Return [x, y] of the center of cell containing provided text 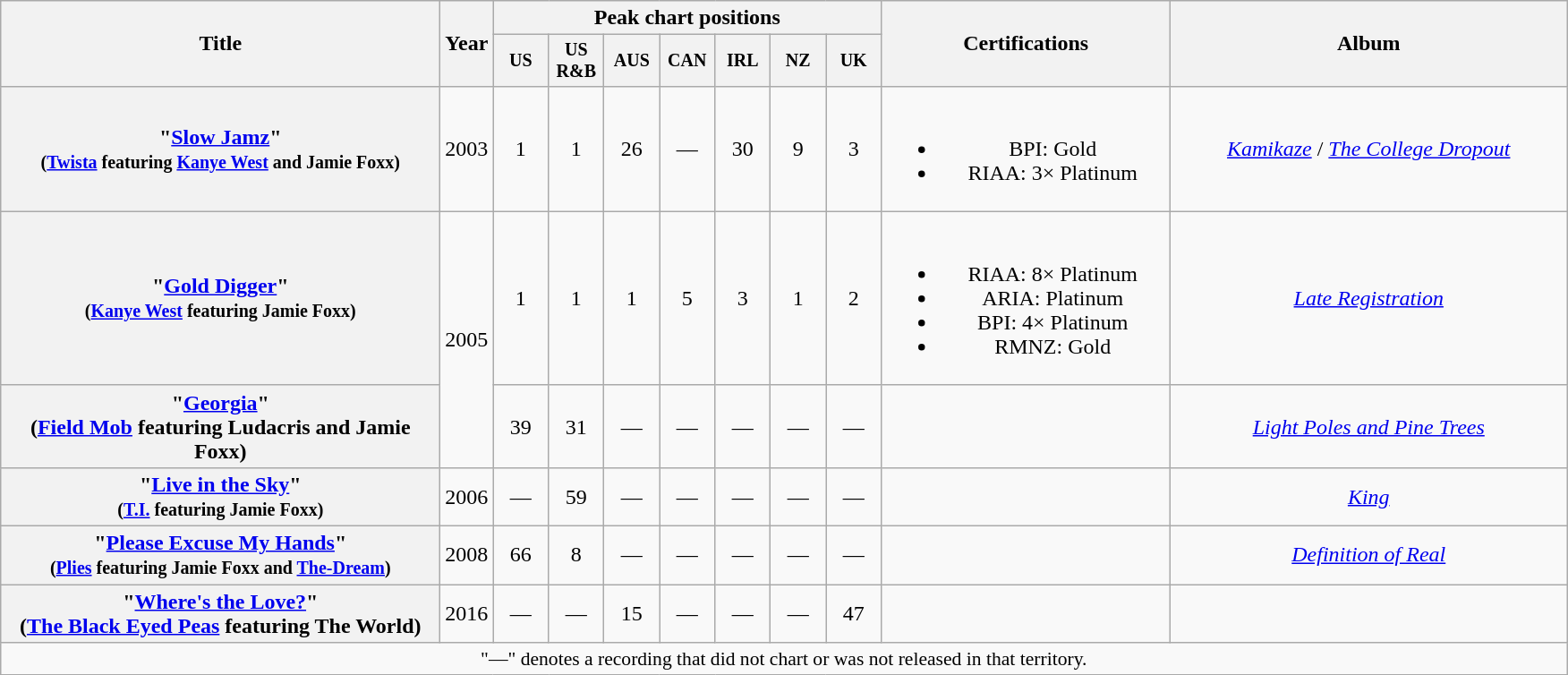
NZ [798, 61]
UK [854, 61]
Year [467, 44]
"—" denotes a recording that did not chart or was not released in that territory. [784, 659]
"Where's the Love?"(The Black Eyed Peas featuring The World) [220, 614]
2006 [467, 496]
IRL [743, 61]
Definition of Real [1369, 555]
AUS [632, 61]
"Georgia"(Field Mob featuring Ludacris and Jamie Foxx) [220, 426]
Light Poles and Pine Trees [1369, 426]
2005 [467, 339]
Peak chart positions [687, 18]
9 [798, 149]
"Please Excuse My Hands" (Plies featuring Jamie Foxx and The-Dream) [220, 555]
Certifications [1026, 44]
39 [521, 426]
30 [743, 149]
"Gold Digger" (Kanye West featuring Jamie Foxx) [220, 298]
USR&B [576, 61]
Kamikaze / The College Dropout [1369, 149]
"Live in the Sky" (T.I. featuring Jamie Foxx) [220, 496]
31 [576, 426]
2 [854, 298]
King [1369, 496]
2008 [467, 555]
US [521, 61]
59 [576, 496]
66 [521, 555]
8 [576, 555]
Title [220, 44]
15 [632, 614]
2003 [467, 149]
RIAA: 8× PlatinumARIA: PlatinumBPI: 4× PlatinumRMNZ: Gold [1026, 298]
47 [854, 614]
BPI: GoldRIAA: 3× Platinum [1026, 149]
"Slow Jamz" (Twista featuring Kanye West and Jamie Foxx) [220, 149]
Album [1369, 44]
CAN [687, 61]
2016 [467, 614]
5 [687, 298]
Late Registration [1369, 298]
26 [632, 149]
